Determine the (X, Y) coordinate at the center of the cell enclosing the given text.  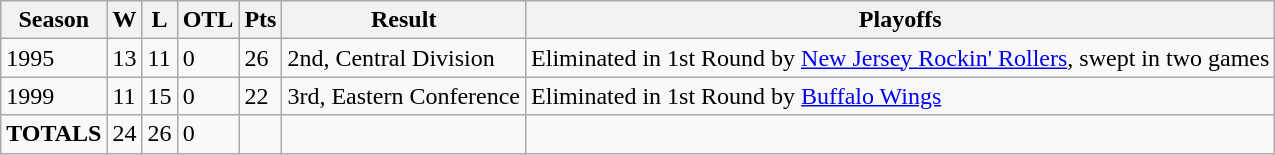
L (160, 20)
3rd, Eastern Conference (404, 96)
Playoffs (900, 20)
1995 (54, 58)
1999 (54, 96)
OTL (208, 20)
W (124, 20)
Season (54, 20)
Eliminated in 1st Round by New Jersey Rockin' Rollers, swept in two games (900, 58)
Pts (260, 20)
22 (260, 96)
15 (160, 96)
24 (124, 134)
Eliminated in 1st Round by Buffalo Wings (900, 96)
TOTALS (54, 134)
13 (124, 58)
Result (404, 20)
2nd, Central Division (404, 58)
